Scan for the cell matching the given text and deliver its (X, Y) coordinate at center. 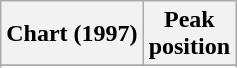
Peak position (189, 34)
Chart (1997) (72, 34)
